Return the (X, Y) coordinate for the center point of the cell that contains the specified text.  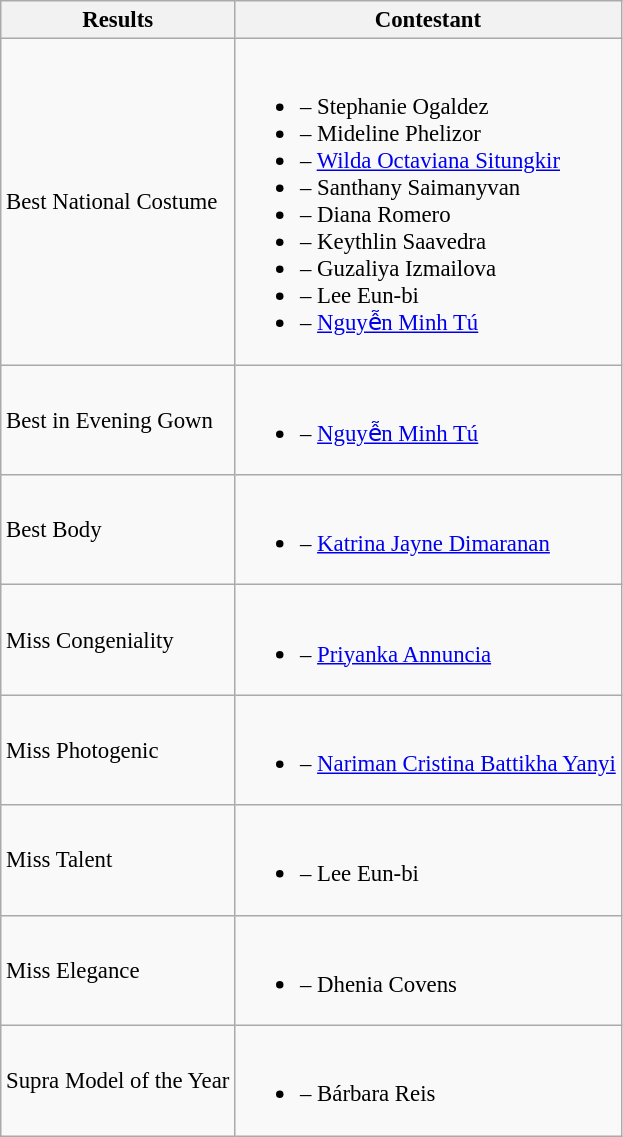
Miss Elegance (118, 970)
Miss Talent (118, 860)
Contestant (428, 20)
– Dhenia Covens (428, 970)
Best Body (118, 530)
– Nariman Cristina Battikha Yanyi (428, 750)
– Katrina Jayne Dimaranan (428, 530)
– Nguyễn Minh Tú (428, 420)
Results (118, 20)
Miss Congeniality (118, 640)
– Lee Eun-bi (428, 860)
– Priyanka Annuncia (428, 640)
Best National Costume (118, 202)
Best in Evening Gown (118, 420)
– Bárbara Reis (428, 1081)
Supra Model of the Year (118, 1081)
Miss Photogenic (118, 750)
